Determine the (x, y) coordinate at the center of the cell enclosing the given text.  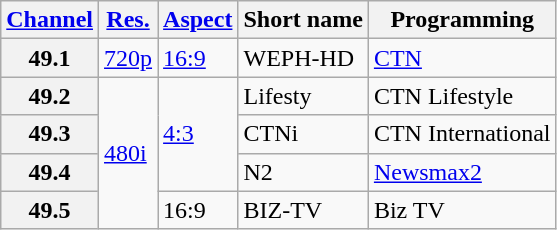
49.4 (50, 172)
CTN Lifestyle (462, 96)
CTNi (303, 134)
49.2 (50, 96)
Lifesty (303, 96)
Programming (462, 20)
4:3 (198, 134)
Channel (50, 20)
Biz TV (462, 210)
CTN (462, 58)
49.5 (50, 210)
Aspect (198, 20)
WEPH-HD (303, 58)
Newsmax2 (462, 172)
Res. (128, 20)
CTN International (462, 134)
49.1 (50, 58)
720p (128, 58)
Short name (303, 20)
BIZ-TV (303, 210)
480i (128, 153)
49.3 (50, 134)
N2 (303, 172)
